Search for the cell housing the specified text and yield its (x, y) center coordinate. 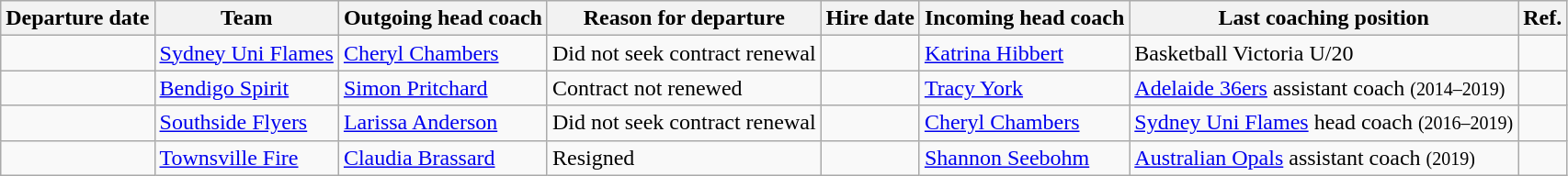
Adelaide 36ers assistant coach (2014–2019) (1324, 88)
Reason for departure (684, 18)
Basketball Victoria U/20 (1324, 53)
Bendigo Spirit (246, 88)
Last coaching position (1324, 18)
Townsville Fire (246, 158)
Sydney Uni Flames head coach (2016–2019) (1324, 123)
Hire date (869, 18)
Outgoing head coach (443, 18)
Australian Opals assistant coach (2019) (1324, 158)
Tracy York (1024, 88)
Claudia Brassard (443, 158)
Team (246, 18)
Departure date (77, 18)
Sydney Uni Flames (246, 53)
Ref. (1542, 18)
Katrina Hibbert (1024, 53)
Simon Pritchard (443, 88)
Contract not renewed (684, 88)
Larissa Anderson (443, 123)
Incoming head coach (1024, 18)
Shannon Seebohm (1024, 158)
Resigned (684, 158)
Southside Flyers (246, 123)
